Extract the (x, y) coordinate from the center of the cell holding the provided text.  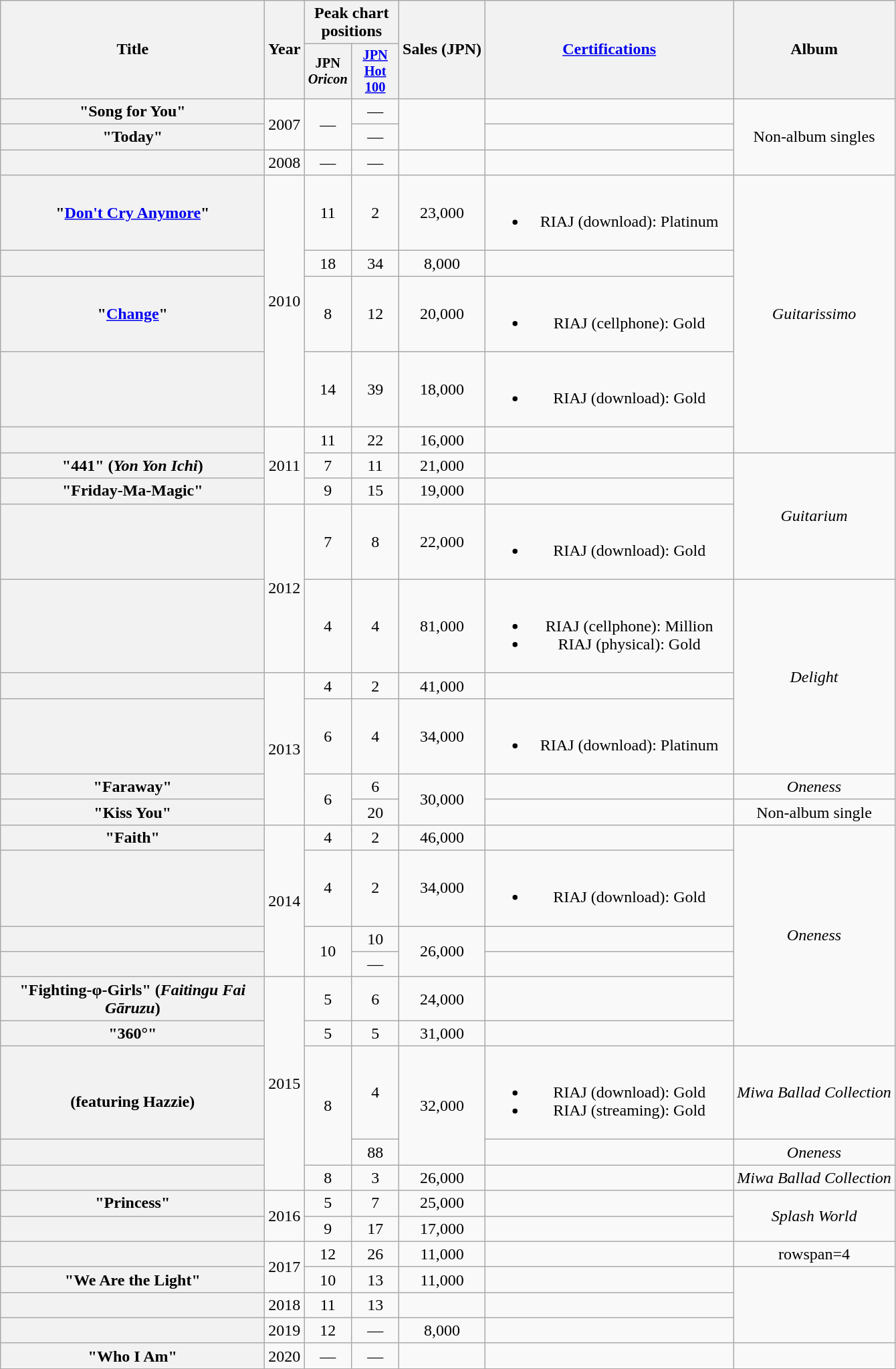
2017 (285, 1267)
2013 (285, 749)
"Today" (132, 137)
2018 (285, 1305)
39 (376, 389)
"360°" (132, 1033)
14 (328, 389)
20 (376, 812)
Year (285, 49)
"Princess" (132, 1203)
(featuring Hazzie) (132, 1093)
"Fighting-φ-Girls" (Faitingu Fai Gāruzu) (132, 999)
RIAJ (cellphone): Gold (610, 314)
Splash World (814, 1216)
22,000 (443, 542)
Guitarissimo (814, 314)
"Don't Cry Anymore" (132, 213)
16,000 (443, 440)
34 (376, 264)
41,000 (443, 686)
17,000 (443, 1229)
"Faith" (132, 837)
25,000 (443, 1203)
"441" (Yon Yon Ichi) (132, 465)
Guitarium (814, 516)
Non-album singles (814, 136)
JPN Oricon (328, 72)
30,000 (443, 799)
"We Are the Light" (132, 1279)
"Who I Am" (132, 1356)
"Friday-Ma-Magic" (132, 491)
Title (132, 49)
17 (376, 1229)
JPN Hot 100 (376, 72)
2016 (285, 1216)
18 (328, 264)
26 (376, 1254)
21,000 (443, 465)
Album (814, 49)
Delight (814, 677)
20,000 (443, 314)
2008 (285, 163)
32,000 (443, 1105)
2015 (285, 1083)
2012 (285, 589)
88 (376, 1152)
"Song for You" (132, 111)
2007 (285, 124)
2019 (285, 1330)
2010 (285, 301)
Sales (JPN) (443, 49)
"Faraway" (132, 786)
"Kiss You" (132, 812)
18,000 (443, 389)
31,000 (443, 1033)
2011 (285, 465)
RIAJ (download): GoldRIAJ (streaming): Gold (610, 1093)
2014 (285, 900)
23,000 (443, 213)
46,000 (443, 837)
22 (376, 440)
"Change" (132, 314)
Certifications (610, 49)
RIAJ (cellphone): MillionRIAJ (physical): Gold (610, 626)
Non-album single (814, 812)
2020 (285, 1356)
19,000 (443, 491)
81,000 (443, 626)
Peak chart positions (352, 23)
24,000 (443, 999)
15 (376, 491)
rowspan=4 (814, 1254)
3 (376, 1178)
